Pinpoint the cell where the given text exists, returning its [X, Y] midpoint coordinate. 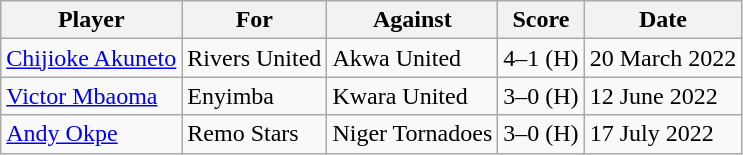
4–1 (H) [541, 58]
Chijioke Akuneto [92, 58]
Rivers United [254, 58]
12 June 2022 [663, 96]
Andy Okpe [92, 134]
Akwa United [412, 58]
Kwara United [412, 96]
17 July 2022 [663, 134]
Victor Mbaoma [92, 96]
20 March 2022 [663, 58]
Enyimba [254, 96]
Date [663, 20]
For [254, 20]
Remo Stars [254, 134]
Niger Tornadoes [412, 134]
Score [541, 20]
Against [412, 20]
Player [92, 20]
